Detect which cell encompasses the target text, then output its (X, Y) center coordinate. 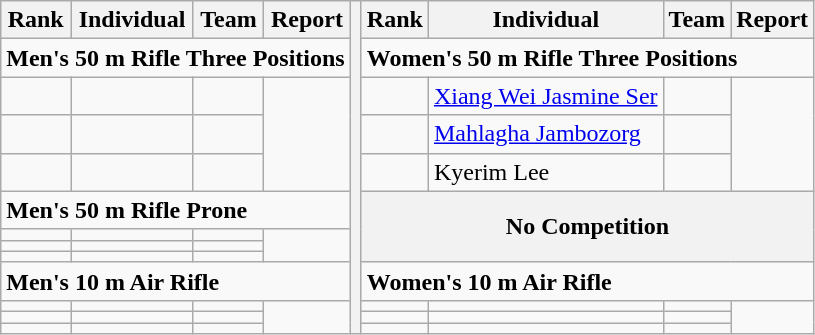
No Competition (587, 226)
Xiang Wei Jasmine Ser (546, 96)
Men's 50 m Rifle Prone (176, 210)
Women's 10 m Air Rifle (587, 281)
Kyerim Lee (546, 172)
Men's 10 m Air Rifle (176, 281)
Men's 50 m Rifle Three Positions (176, 58)
Mahlagha Jambozorg (546, 134)
Women's 50 m Rifle Three Positions (587, 58)
